Find where the given text appears and provide that cell's center as (x, y) coordinate. 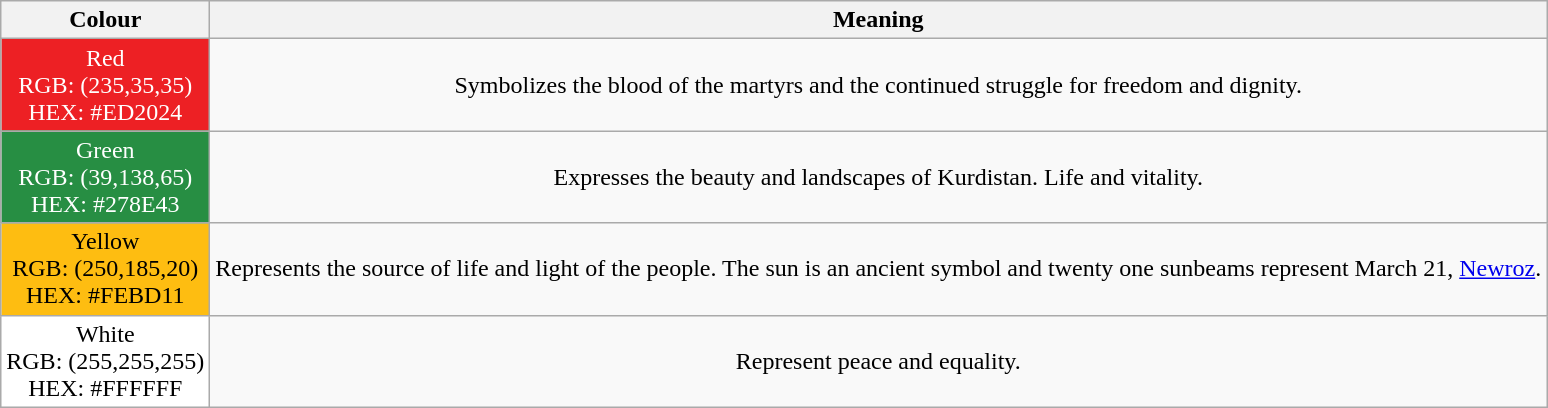
GreenRGB: (39,138,65)HEX: #278E43 (106, 177)
YellowRGB: (250,185,20)HEX: #FEBD11 (106, 269)
Colour (106, 20)
Meaning (878, 20)
Represent peace and equality. (878, 361)
WhiteRGB: (255,255,255)HEX: #FFFFFF (106, 361)
Expresses the beauty and landscapes of Kurdistan. Life and vitality. (878, 177)
Represents the source of life and light of the people. The sun is an ancient symbol and twenty one sunbeams represent March 21, Newroz. (878, 269)
Symbolizes the blood of the martyrs and the continued struggle for freedom and dignity. (878, 85)
RedRGB: (235,35,35)HEX: #ED2024 (106, 85)
